Pinpoint the cell where the given text exists, returning its (X, Y) midpoint coordinate. 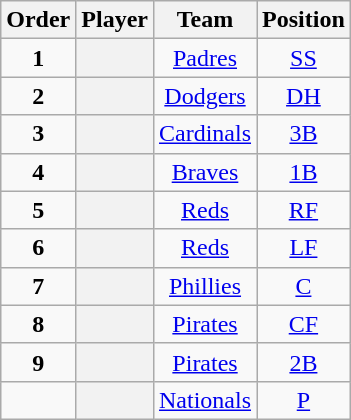
8 (38, 324)
6 (38, 248)
9 (38, 362)
Padres (204, 58)
Team (204, 20)
Player (115, 20)
P (304, 400)
4 (38, 172)
Order (38, 20)
C (304, 286)
Phillies (204, 286)
Braves (204, 172)
2 (38, 96)
Nationals (204, 400)
Cardinals (204, 134)
DH (304, 96)
Position (304, 20)
SS (304, 58)
2B (304, 362)
3 (38, 134)
5 (38, 210)
1 (38, 58)
3B (304, 134)
1B (304, 172)
7 (38, 286)
Dodgers (204, 96)
LF (304, 248)
RF (304, 210)
CF (304, 324)
